Pinpoint the cell where the given text exists, returning its [X, Y] midpoint coordinate. 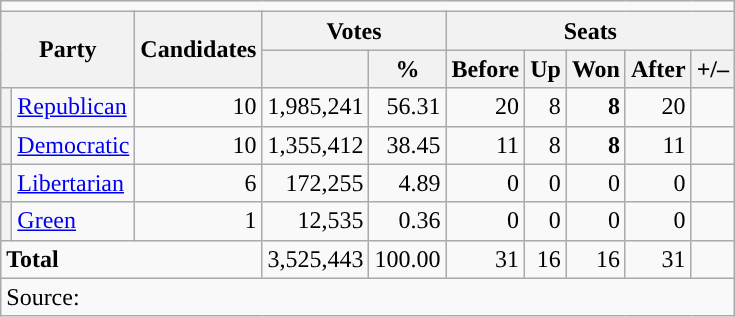
Up [546, 69]
Party [68, 50]
+/– [712, 69]
Candidates [198, 50]
1,355,412 [316, 145]
Green [74, 221]
1 [198, 221]
1,985,241 [316, 107]
12,535 [316, 221]
Votes [354, 31]
6 [198, 183]
After [658, 69]
Democratic [74, 145]
3,525,443 [316, 259]
172,255 [316, 183]
0.36 [408, 221]
Total [132, 259]
4.89 [408, 183]
56.31 [408, 107]
Won [596, 69]
Libertarian [74, 183]
100.00 [408, 259]
38.45 [408, 145]
Republican [74, 107]
Before [486, 69]
% [408, 69]
Seats [590, 31]
Source: [368, 297]
